Identify which cell holds the provided text, then report its (x, y) central coordinate. 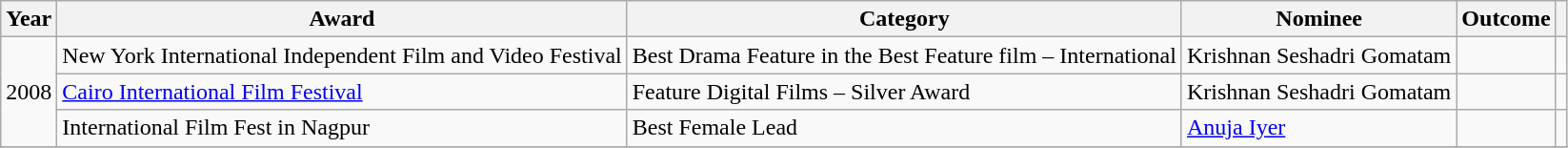
International Film Fest in Nagpur (342, 128)
Nominee (1318, 19)
Cairo International Film Festival (342, 92)
2008 (29, 92)
Best Female Lead (904, 128)
Award (342, 19)
New York International Independent Film and Video Festival (342, 55)
Category (904, 19)
Best Drama Feature in the Best Feature film – International (904, 55)
Anuja Iyer (1318, 128)
Outcome (1506, 19)
Year (29, 19)
Feature Digital Films – Silver Award (904, 92)
